Search for the cell housing the specified text and yield its (x, y) center coordinate. 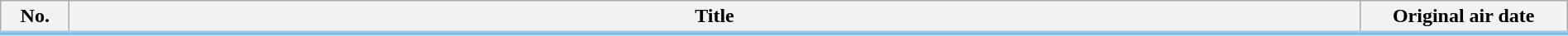
No. (35, 17)
Title (715, 17)
Original air date (1464, 17)
